Determine the (x, y) coordinate at the center of the cell enclosing the given text.  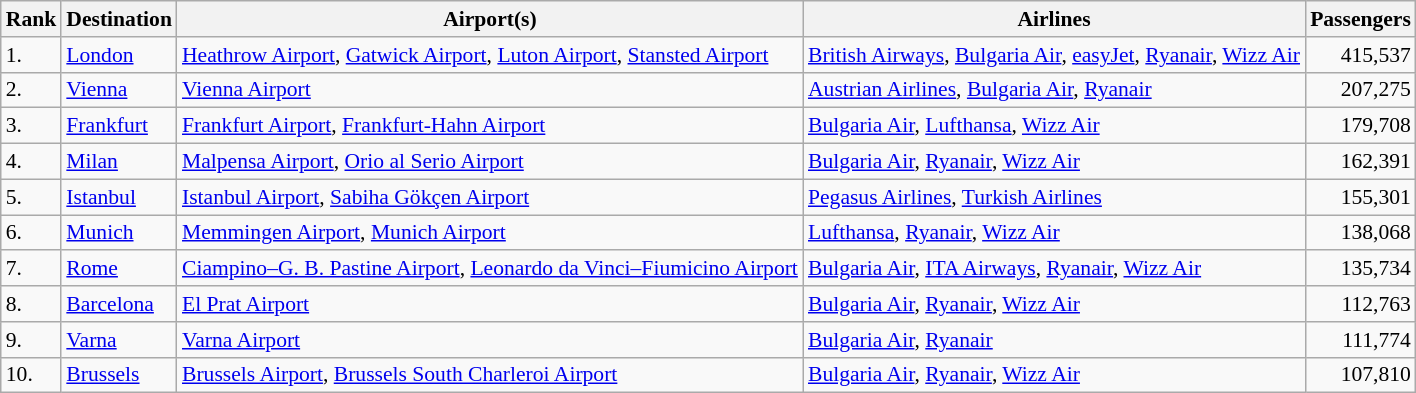
Austrian Airlines, Bulgaria Air, Ryanair (1054, 90)
Vienna (119, 90)
Varna (119, 340)
Barcelona (119, 304)
El Prat Airport (490, 304)
Ciampino–G. B. Pastine Airport, Leonardo da Vinci–Fiumicino Airport (490, 269)
207,275 (1360, 90)
Rank (32, 19)
3. (32, 126)
Airport(s) (490, 19)
4. (32, 162)
Destination (119, 19)
Istanbul (119, 197)
9. (32, 340)
179,708 (1360, 126)
Airlines (1054, 19)
Pegasus Airlines, Turkish Airlines (1054, 197)
Brussels (119, 375)
112,763 (1360, 304)
Frankfurt Airport, Frankfurt-Hahn Airport (490, 126)
107,810 (1360, 375)
Brussels Airport, Brussels South Charleroi Airport (490, 375)
Istanbul Airport, Sabiha Gökçen Airport (490, 197)
1. (32, 55)
162,391 (1360, 162)
2. (32, 90)
8. (32, 304)
138,068 (1360, 233)
British Airways, Bulgaria Air, easyJet, Ryanair, Wizz Air (1054, 55)
Passengers (1360, 19)
London (119, 55)
Bulgaria Air, Ryanair (1054, 340)
Memmingen Airport, Munich Airport (490, 233)
Bulgaria Air, Lufthansa, Wizz Air (1054, 126)
7. (32, 269)
Rome (119, 269)
Heathrow Airport, Gatwick Airport, Luton Airport, Stansted Airport (490, 55)
Bulgaria Air, ITA Airways, Ryanair, Wizz Air (1054, 269)
5. (32, 197)
6. (32, 233)
415,537 (1360, 55)
Milan (119, 162)
Munich (119, 233)
Lufthansa, Ryanair, Wizz Air (1054, 233)
111,774 (1360, 340)
Varna Airport (490, 340)
Malpensa Airport, Orio al Serio Airport (490, 162)
135,734 (1360, 269)
Frankfurt (119, 126)
Vienna Airport (490, 90)
155,301 (1360, 197)
10. (32, 375)
